Scan for the cell matching the given text and deliver its [x, y] coordinate at center. 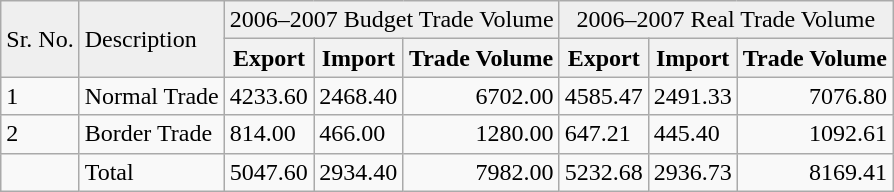
814.00 [268, 134]
2491.33 [692, 96]
1280.00 [481, 134]
Sr. No. [40, 39]
466.00 [358, 134]
1 [40, 96]
4585.47 [604, 96]
Normal Trade [152, 96]
2934.40 [358, 172]
647.21 [604, 134]
4233.60 [268, 96]
2936.73 [692, 172]
2006–2007 Budget Trade Volume [392, 20]
2006–2007 Real Trade Volume [726, 20]
445.40 [692, 134]
Description [152, 39]
7076.80 [814, 96]
5232.68 [604, 172]
7982.00 [481, 172]
5047.60 [268, 172]
2468.40 [358, 96]
6702.00 [481, 96]
Border Trade [152, 134]
1092.61 [814, 134]
Total [152, 172]
8169.41 [814, 172]
2 [40, 134]
